Provide the (x, y) coordinate of the cell's center where the given text is located.  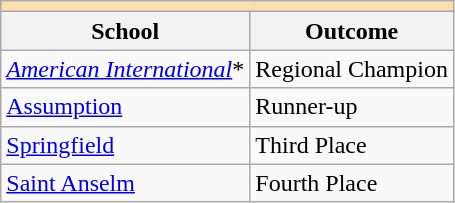
Springfield (126, 145)
Saint Anselm (126, 183)
Regional Champion (352, 69)
Outcome (352, 31)
School (126, 31)
Assumption (126, 107)
Fourth Place (352, 183)
Runner-up (352, 107)
American International* (126, 69)
Third Place (352, 145)
